Extract the (X, Y) coordinate from the center of the cell holding the provided text.  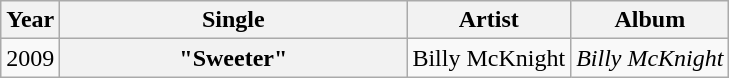
Single (234, 20)
"Sweeter" (234, 58)
Artist (489, 20)
2009 (30, 58)
Album (650, 20)
Year (30, 20)
